Output the (X, Y) coordinate of the center of the cell containing the given text.  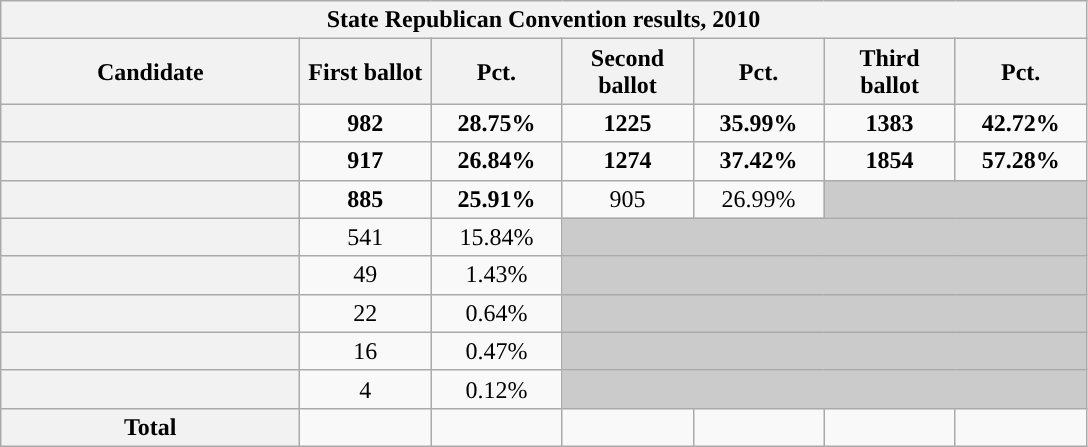
1.43% (496, 275)
885 (366, 199)
16 (366, 351)
First ballot (366, 72)
917 (366, 161)
982 (366, 123)
25.91% (496, 199)
Third ballot (890, 72)
Total (150, 427)
Second ballot (628, 72)
49 (366, 275)
26.99% (758, 199)
1274 (628, 161)
0.47% (496, 351)
4 (366, 389)
22 (366, 313)
37.42% (758, 161)
Candidate (150, 72)
0.12% (496, 389)
35.99% (758, 123)
1225 (628, 123)
905 (628, 199)
541 (366, 237)
57.28% (1020, 161)
26.84% (496, 161)
15.84% (496, 237)
State Republican Convention results, 2010 (544, 20)
42.72% (1020, 123)
0.64% (496, 313)
1383 (890, 123)
1854 (890, 161)
28.75% (496, 123)
